Return [X, Y] of the center of cell containing provided text 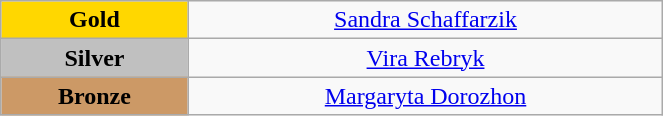
Silver [94, 58]
Gold [94, 20]
Sandra Schaffarzik [426, 20]
Vira Rebryk [426, 58]
Margaryta Dorozhon [426, 96]
Bronze [94, 96]
